Determine the [x, y] coordinate at the center of the cell enclosing the given text.  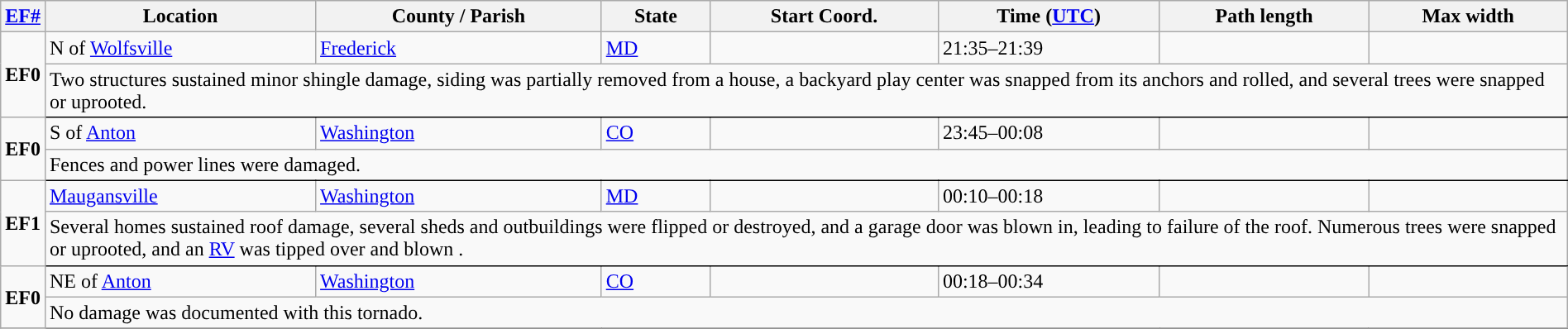
N of Wolfsville [180, 48]
EF1 [23, 223]
00:18–00:34 [1049, 281]
Start Coord. [825, 17]
EF# [23, 17]
21:35–21:39 [1049, 48]
Path length [1264, 17]
Fences and power lines were damaged. [806, 164]
Maugansville [180, 196]
Max width [1468, 17]
State [655, 17]
NE of Anton [180, 281]
Location [180, 17]
No damage was documented with this tornado. [806, 312]
County / Parish [459, 17]
Frederick [459, 48]
S of Anton [180, 133]
00:10–00:18 [1049, 196]
Time (UTC) [1049, 17]
23:45–00:08 [1049, 133]
